Pinpoint the cell where the given text exists, returning its (X, Y) midpoint coordinate. 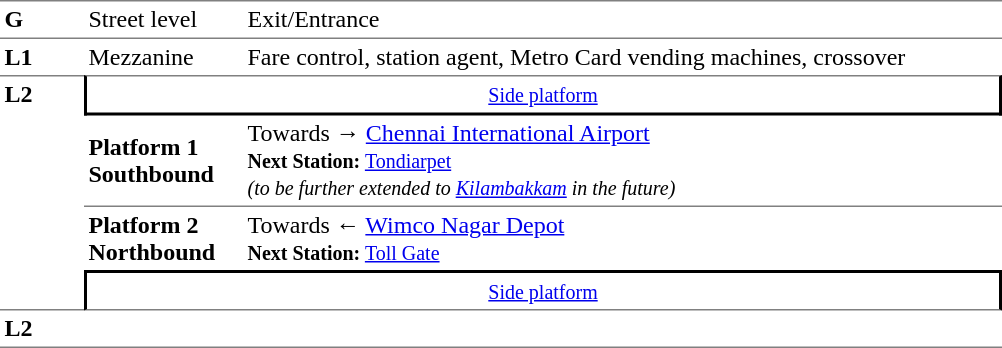
Mezzanine (164, 57)
Platform 1Southbound (164, 162)
Fare control, station agent, Metro Card vending machines, crossover (622, 57)
Platform 2Northbound (164, 238)
Towards → Chennai International AirportNext Station: Tondiarpet(to be further extended to Kilambakkam in the future) (622, 162)
L1 (42, 57)
Exit/Entrance (622, 20)
Street level (164, 20)
G (42, 20)
Towards ← Wimco Nagar DepotNext Station: Toll Gate (622, 238)
